Capture the cell that displays the provided text and extract its [x, y] central coordinate. 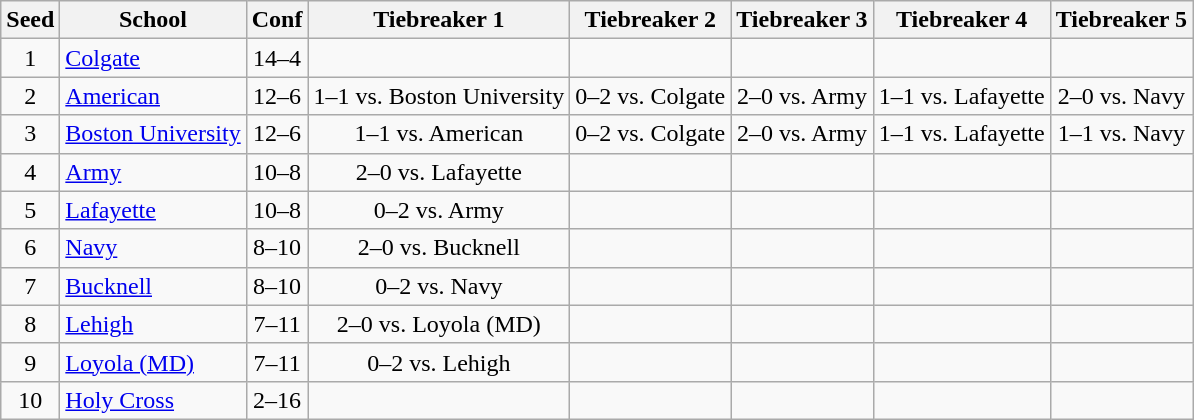
Navy [153, 248]
8 [30, 324]
1–1 vs. Navy [1121, 134]
Tiebreaker 1 [439, 20]
Seed [30, 20]
2–0 vs. Loyola (MD) [439, 324]
6 [30, 248]
1 [30, 58]
0–2 vs. Navy [439, 286]
School [153, 20]
9 [30, 362]
1–1 vs. American [439, 134]
4 [30, 172]
10 [30, 400]
Tiebreaker 5 [1121, 20]
Army [153, 172]
Tiebreaker 2 [650, 20]
2–0 vs. Lafayette [439, 172]
Loyola (MD) [153, 362]
7 [30, 286]
2–16 [277, 400]
American [153, 96]
Boston University [153, 134]
2–0 vs. Bucknell [439, 248]
Tiebreaker 4 [962, 20]
Bucknell [153, 286]
14–4 [277, 58]
3 [30, 134]
Tiebreaker 3 [802, 20]
Conf [277, 20]
0–2 vs. Lehigh [439, 362]
5 [30, 210]
2 [30, 96]
1–1 vs. Boston University [439, 96]
0–2 vs. Army [439, 210]
Colgate [153, 58]
Lehigh [153, 324]
Holy Cross [153, 400]
Lafayette [153, 210]
2–0 vs. Navy [1121, 96]
